Scan for the cell matching the given text and deliver its (X, Y) coordinate at center. 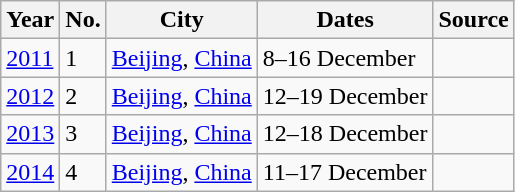
2 (83, 96)
2014 (30, 172)
2013 (30, 134)
8–16 December (345, 58)
2011 (30, 58)
4 (83, 172)
12–19 December (345, 96)
3 (83, 134)
City (182, 20)
Year (30, 20)
2012 (30, 96)
1 (83, 58)
Dates (345, 20)
No. (83, 20)
11–17 December (345, 172)
12–18 December (345, 134)
Source (474, 20)
